Locate the cell with the specified text and output its [x, y] center coordinate. 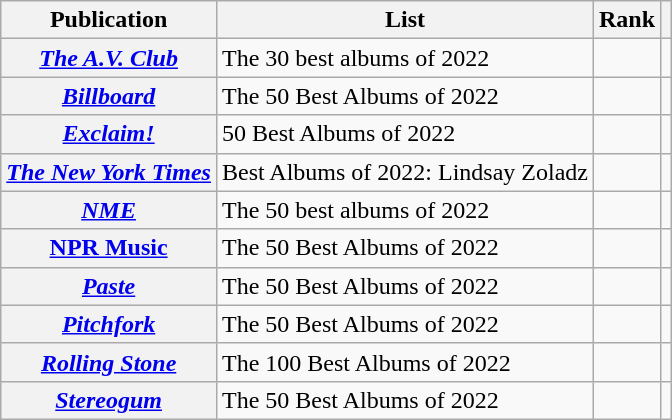
50 Best Albums of 2022 [404, 134]
Stereogum [109, 400]
The A.V. Club [109, 58]
Rank [628, 20]
Paste [109, 286]
Publication [109, 20]
Best Albums of 2022: Lindsay Zoladz [404, 172]
The 100 Best Albums of 2022 [404, 362]
NPR Music [109, 248]
NME [109, 210]
List [404, 20]
Exclaim! [109, 134]
Rolling Stone [109, 362]
The 50 best albums of 2022 [404, 210]
The 30 best albums of 2022 [404, 58]
The New York Times [109, 172]
Billboard [109, 96]
Pitchfork [109, 324]
